Find where the given text appears and provide that cell's center as [x, y] coordinate. 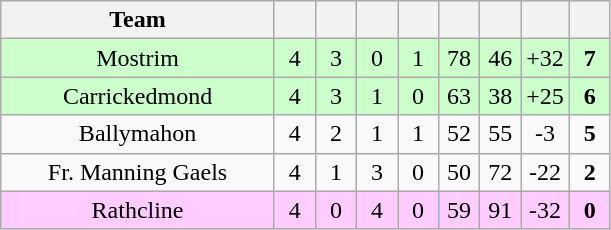
63 [460, 96]
Fr. Manning Gaels [138, 172]
59 [460, 210]
+32 [546, 58]
52 [460, 134]
46 [500, 58]
91 [500, 210]
55 [500, 134]
Team [138, 20]
-3 [546, 134]
Carrickedmond [138, 96]
7 [590, 58]
6 [590, 96]
5 [590, 134]
+25 [546, 96]
50 [460, 172]
78 [460, 58]
-22 [546, 172]
Ballymahon [138, 134]
Mostrim [138, 58]
38 [500, 96]
-32 [546, 210]
72 [500, 172]
Rathcline [138, 210]
